Return the (X, Y) coordinate for the center point of the cell that contains the specified text.  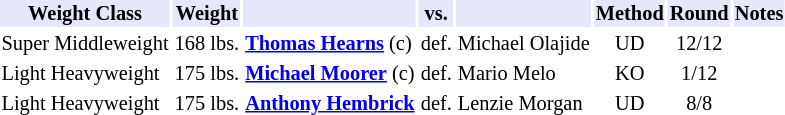
Weight Class (85, 14)
Light Heavyweight (85, 74)
175 lbs. (207, 74)
Weight (207, 14)
KO (630, 74)
Mario Melo (524, 74)
Notes (759, 14)
Round (699, 14)
Method (630, 14)
UD (630, 44)
Michael Olajide (524, 44)
Super Middleweight (85, 44)
1/12 (699, 74)
vs. (436, 14)
168 lbs. (207, 44)
Thomas Hearns (c) (330, 44)
Michael Moorer (c) (330, 74)
12/12 (699, 44)
